From the cell containing the given text, extract its center point as (x, y) coordinate. 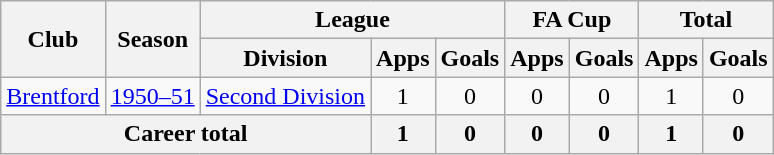
Total (706, 20)
Season (152, 39)
Career total (186, 134)
FA Cup (572, 20)
Division (285, 58)
Brentford (53, 96)
Club (53, 39)
1950–51 (152, 96)
Second Division (285, 96)
League (352, 20)
